Identify which cell holds the provided text, then report its (x, y) central coordinate. 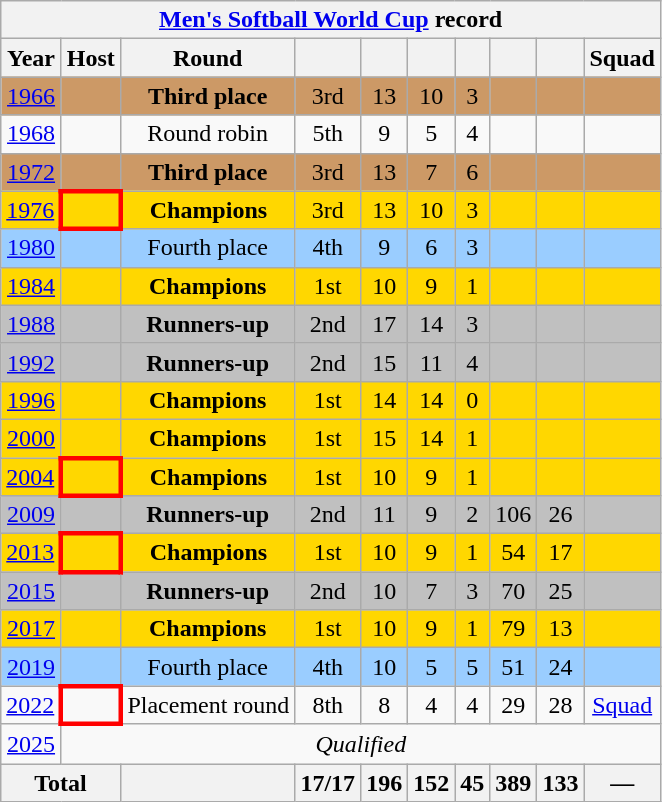
8 (384, 705)
79 (514, 629)
2009 (32, 515)
28 (560, 705)
8th (328, 705)
133 (560, 783)
5th (328, 134)
2022 (32, 705)
2000 (32, 438)
2013 (32, 553)
70 (514, 591)
29 (514, 705)
1992 (32, 362)
45 (472, 783)
26 (560, 515)
1972 (32, 172)
54 (514, 553)
1980 (32, 248)
25 (560, 591)
1996 (32, 400)
1984 (32, 286)
Men's Softball World Cup record (331, 20)
1976 (32, 210)
152 (432, 783)
Round robin (208, 134)
2015 (32, 591)
Placement round (208, 705)
1968 (32, 134)
2 (472, 515)
1988 (32, 324)
389 (514, 783)
196 (384, 783)
Round (208, 58)
51 (514, 667)
106 (514, 515)
2017 (32, 629)
0 (472, 400)
Qualified (360, 744)
1966 (32, 96)
— (622, 783)
Total (61, 783)
Year (32, 58)
2019 (32, 667)
2004 (32, 477)
17/17 (328, 783)
Host (90, 58)
24 (560, 667)
2025 (32, 744)
